Search for the cell housing the specified text and yield its [X, Y] center coordinate. 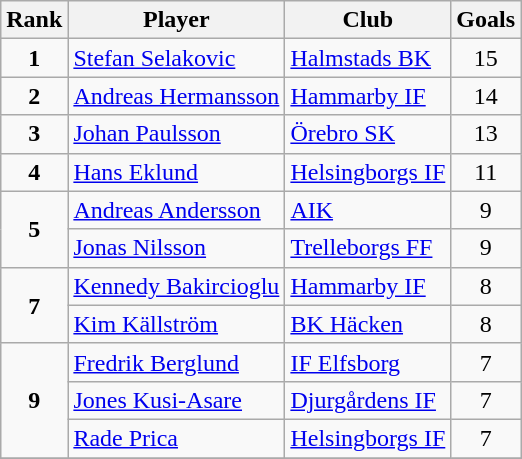
Fredrik Berglund [176, 362]
11 [486, 172]
Kim Källström [176, 324]
13 [486, 134]
5 [34, 229]
1 [34, 58]
Andreas Hermansson [176, 96]
IF Elfsborg [368, 362]
Jonas Nilsson [176, 248]
AIK [368, 210]
2 [34, 96]
Rade Prica [176, 438]
Trelleborgs FF [368, 248]
14 [486, 96]
Club [368, 20]
Goals [486, 20]
Djurgårdens IF [368, 400]
4 [34, 172]
Hans Eklund [176, 172]
Player [176, 20]
Jones Kusi-Asare [176, 400]
Halmstads BK [368, 58]
15 [486, 58]
Stefan Selakovic [176, 58]
Johan Paulsson [176, 134]
Kennedy Bakircioglu [176, 286]
Andreas Andersson [176, 210]
BK Häcken [368, 324]
3 [34, 134]
Örebro SK [368, 134]
Rank [34, 20]
